Capture the cell that displays the provided text and extract its [X, Y] central coordinate. 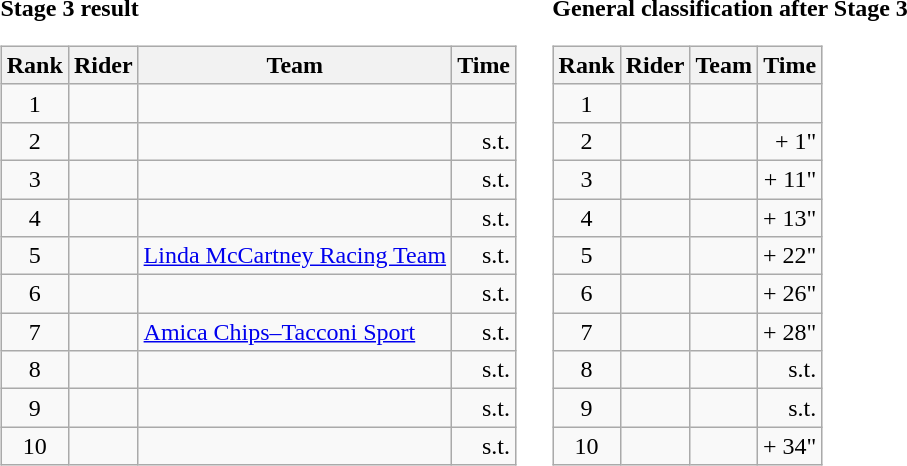
Amica Chips–Tacconi Sport [295, 332]
+ 1" [789, 141]
+ 26" [789, 294]
+ 28" [789, 332]
+ 34" [789, 446]
+ 11" [789, 179]
+ 13" [789, 217]
+ 22" [789, 256]
Linda McCartney Racing Team [295, 256]
